Provide the [X, Y] coordinate of the cell's center where the given text is located.  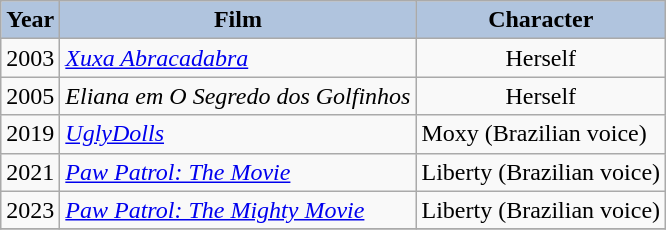
2005 [30, 96]
Moxy (Brazilian voice) [541, 134]
2003 [30, 58]
Year [30, 20]
Paw Patrol: The Movie [238, 172]
Film [238, 20]
2021 [30, 172]
Character [541, 20]
2019 [30, 134]
Paw Patrol: The Mighty Movie [238, 210]
Eliana em O Segredo dos Golfinhos [238, 96]
UglyDolls [238, 134]
2023 [30, 210]
Xuxa Abracadabra [238, 58]
